Find where the given text appears and provide that cell's center as (X, Y) coordinate. 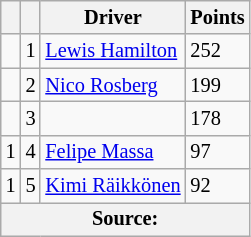
97 (217, 152)
199 (217, 85)
178 (217, 118)
4 (31, 152)
92 (217, 186)
Driver (112, 17)
Points (217, 17)
252 (217, 51)
Lewis Hamilton (112, 51)
Nico Rosberg (112, 85)
3 (31, 118)
2 (31, 85)
Source: (126, 219)
5 (31, 186)
Felipe Massa (112, 152)
Kimi Räikkönen (112, 186)
